Output the (X, Y) coordinate of the center of the cell containing the given text.  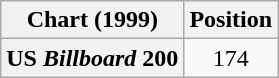
174 (231, 58)
Chart (1999) (92, 20)
US Billboard 200 (92, 58)
Position (231, 20)
